Provide the [x, y] coordinate of the cell's center where the given text is located.  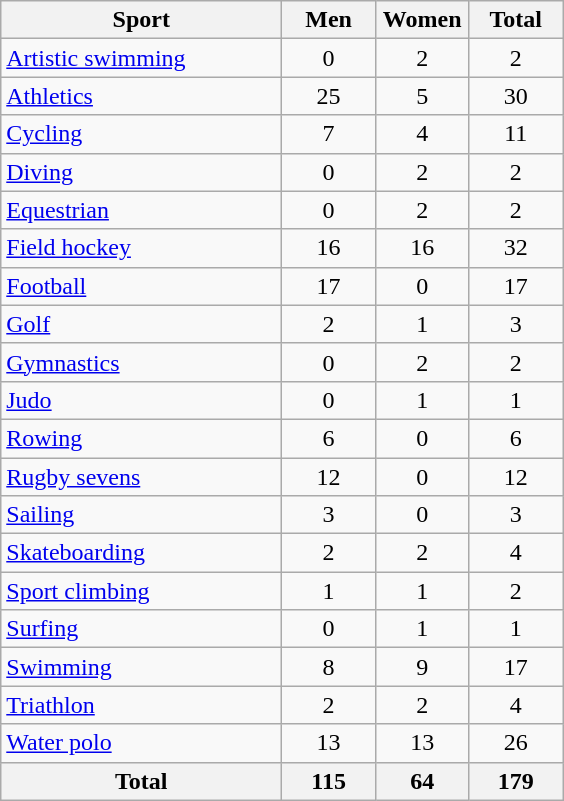
Women [422, 20]
5 [422, 96]
Water polo [142, 743]
Athletics [142, 96]
25 [329, 96]
Golf [142, 324]
Equestrian [142, 210]
Field hockey [142, 248]
Judo [142, 400]
Rowing [142, 438]
64 [422, 781]
Sport [142, 20]
Artistic swimming [142, 58]
Surfing [142, 629]
8 [329, 667]
Skateboarding [142, 553]
Sailing [142, 515]
Sport climbing [142, 591]
30 [516, 96]
Swimming [142, 667]
7 [329, 134]
Football [142, 286]
Rugby sevens [142, 477]
Triathlon [142, 705]
Cycling [142, 134]
Diving [142, 172]
11 [516, 134]
Men [329, 20]
115 [329, 781]
9 [422, 667]
Gymnastics [142, 362]
179 [516, 781]
26 [516, 743]
32 [516, 248]
